Capture the cell that displays the provided text and extract its (X, Y) central coordinate. 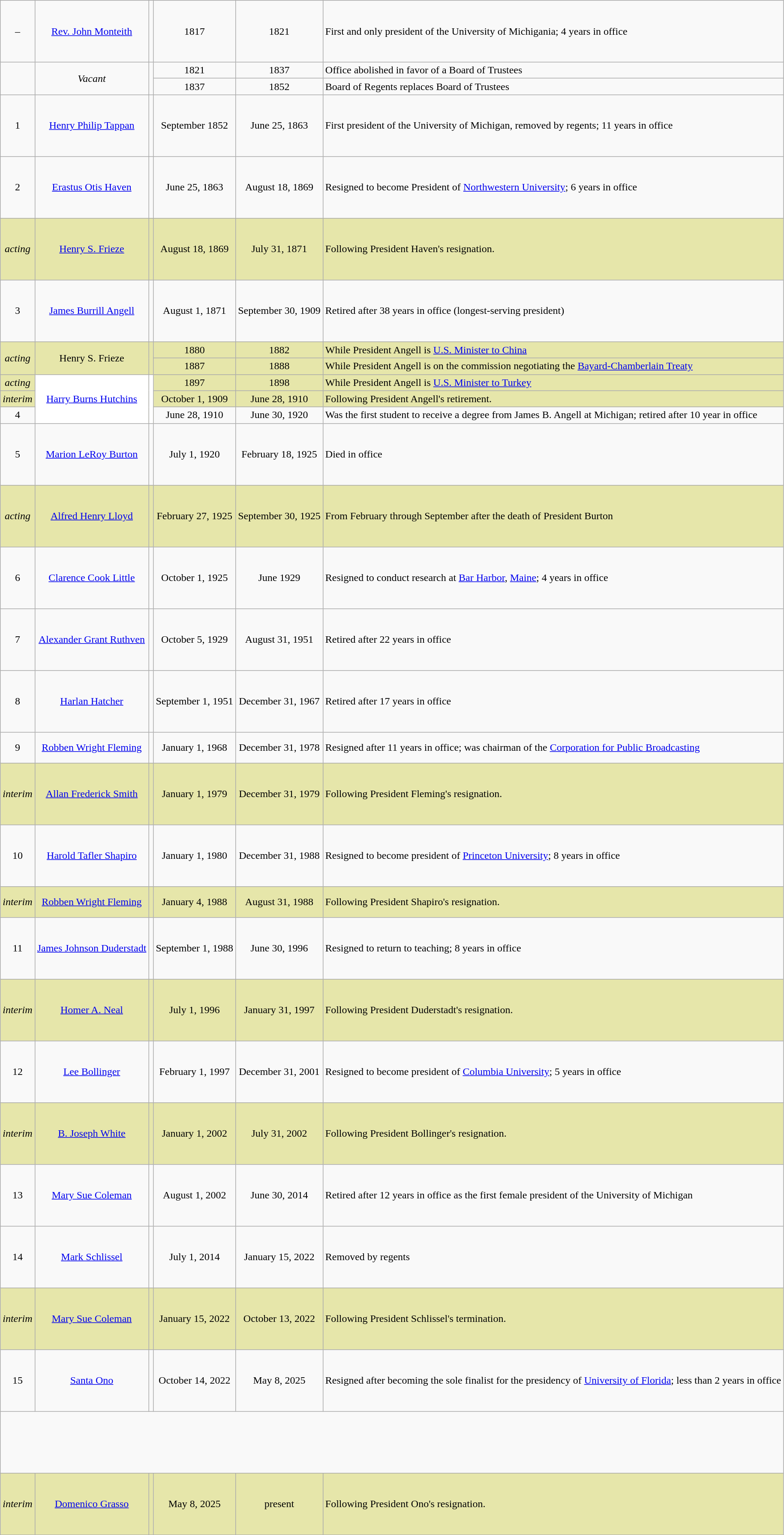
While President Angell is U.S. Minister to China (553, 350)
Following President Fleming's resignation. (553, 794)
January 1, 2002 (195, 1133)
Allan Frederick Smith (92, 794)
13 (18, 1195)
James Burrill Angell (92, 311)
January 31, 1997 (279, 1010)
12 (18, 1071)
June 30, 1920 (279, 415)
5 (18, 454)
4 (18, 415)
Removed by regents (553, 1257)
1888 (279, 366)
Rev. John Monteith (92, 31)
Resigned to become president of Princeton University; 8 years in office (553, 855)
July 31, 1871 (279, 249)
September 1852 (195, 126)
December 31, 1978 (279, 747)
September 30, 1909 (279, 311)
7 (18, 639)
2 (18, 187)
Mark Schlissel (92, 1257)
December 31, 1979 (279, 794)
Vacant (92, 78)
Harry Burns Hutchins (92, 399)
14 (18, 1257)
Retired after 38 years in office (longest-serving president) (553, 311)
3 (18, 311)
February 18, 1925 (279, 454)
July 1, 2014 (195, 1257)
Resigned to return to teaching; 8 years in office (553, 948)
December 31, 2001 (279, 1071)
December 31, 1967 (279, 701)
Following President Schlissel's termination. (553, 1318)
Resigned to become president of Columbia University; 5 years in office (553, 1071)
February 27, 1925 (195, 516)
Following President Bollinger's resignation. (553, 1133)
Resigned to become President of Northwestern University; 6 years in office (553, 187)
September 30, 1925 (279, 516)
Died in office (553, 454)
Resigned to conduct research at Bar Harbor, Maine; 4 years in office (553, 578)
1897 (195, 382)
Marion LeRoy Burton (92, 454)
1 (18, 126)
August 1, 1871 (195, 311)
Retired after 12 years in office as the first female president of the University of Michigan (553, 1195)
Erastus Otis Haven (92, 187)
1882 (279, 350)
January 1, 1968 (195, 747)
15 (18, 1380)
First and only president of the University of Michigania; 4 years in office (553, 31)
Following President Haven's resignation. (553, 249)
August 1, 2002 (195, 1195)
January 1, 1979 (195, 794)
James Johnson Duderstadt (92, 948)
Retired after 17 years in office (553, 701)
December 31, 1988 (279, 855)
Resigned after 11 years in office; was chairman of the Corporation for Public Broadcasting (553, 747)
Resigned after becoming the sole finalist for the presidency of University of Florida; less than 2 years in office (553, 1380)
Office abolished in favor of a Board of Trustees (553, 70)
Alexander Grant Ruthven (92, 639)
Domenico Grasso (92, 1504)
September 1, 1988 (195, 948)
Following President Duderstadt's resignation. (553, 1010)
February 1, 1997 (195, 1071)
Santa Ono (92, 1380)
Following President Ono's resignation. (553, 1504)
October 1, 1909 (195, 399)
Homer A. Neal (92, 1010)
From February through September after the death of President Burton (553, 516)
October 1, 1925 (195, 578)
8 (18, 701)
1880 (195, 350)
Was the first student to receive a degree from James B. Angell at Michigan; retired after 10 year in office (553, 415)
Henry Philip Tappan (92, 126)
B. Joseph White (92, 1133)
10 (18, 855)
1898 (279, 382)
January 1, 1980 (195, 855)
August 31, 1988 (279, 902)
August 31, 1951 (279, 639)
1887 (195, 366)
6 (18, 578)
July 1, 1996 (195, 1010)
September 1, 1951 (195, 701)
1852 (279, 87)
Board of Regents replaces Board of Trustees (553, 87)
June 30, 1996 (279, 948)
While President Angell is on the commission negotiating the Bayard-Chamberlain Treaty (553, 366)
June 1929 (279, 578)
Harold Tafler Shapiro (92, 855)
1817 (195, 31)
Clarence Cook Little (92, 578)
June 30, 2014 (279, 1195)
present (279, 1504)
Alfred Henry Lloyd (92, 516)
Lee Bollinger (92, 1071)
11 (18, 948)
First president of the University of Michigan, removed by regents; 11 years in office (553, 126)
Following President Angell's retirement. (553, 399)
9 (18, 747)
Retired after 22 years in office (553, 639)
October 14, 2022 (195, 1380)
Following President Shapiro's resignation. (553, 902)
While President Angell is U.S. Minister to Turkey (553, 382)
Harlan Hatcher (92, 701)
July 1, 1920 (195, 454)
July 31, 2002 (279, 1133)
– (18, 31)
January 4, 1988 (195, 902)
October 13, 2022 (279, 1318)
October 5, 1929 (195, 639)
